Locate the cell with the specified text and output its [X, Y] center coordinate. 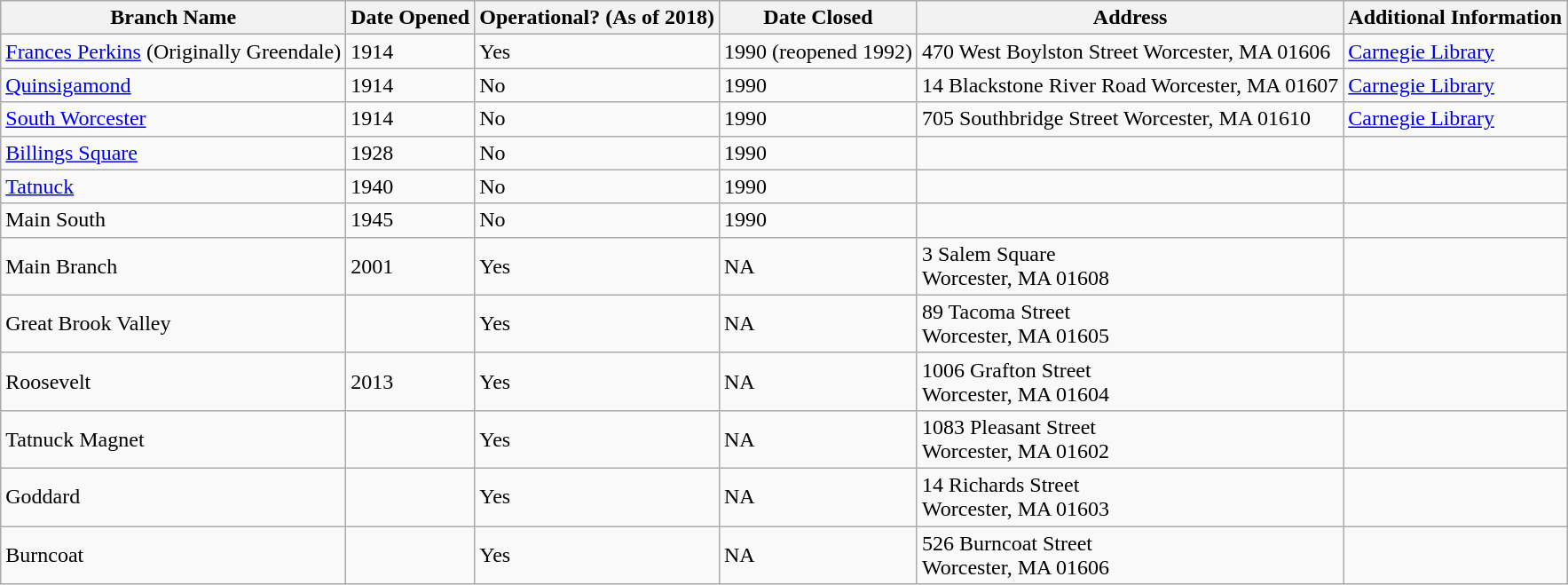
Roosevelt [174, 382]
Date Closed [818, 18]
South Worcester [174, 119]
14 Richards StreetWorcester, MA 01603 [1130, 497]
Address [1130, 18]
Goddard [174, 497]
Additional Information [1455, 18]
1083 Pleasant StreetWorcester, MA 01602 [1130, 439]
Frances Perkins (Originally Greendale) [174, 51]
705 Southbridge Street Worcester, MA 01610 [1130, 119]
1945 [410, 220]
Branch Name [174, 18]
1990 (reopened 1992) [818, 51]
1928 [410, 153]
Main South [174, 220]
89 Tacoma StreetWorcester, MA 01605 [1130, 323]
Billings Square [174, 153]
1006 Grafton StreetWorcester, MA 01604 [1130, 382]
470 West Boylston Street Worcester, MA 01606 [1130, 51]
2013 [410, 382]
Operational? (As of 2018) [597, 18]
2001 [410, 266]
Tatnuck Magnet [174, 439]
Quinsigamond [174, 85]
1940 [410, 186]
Tatnuck [174, 186]
Great Brook Valley [174, 323]
Main Branch [174, 266]
Date Opened [410, 18]
3 Salem SquareWorcester, MA 01608 [1130, 266]
14 Blackstone River Road Worcester, MA 01607 [1130, 85]
526 Burncoat StreetWorcester, MA 01606 [1130, 554]
Burncoat [174, 554]
